Extract the (x, y) coordinate from the center of the cell holding the provided text.  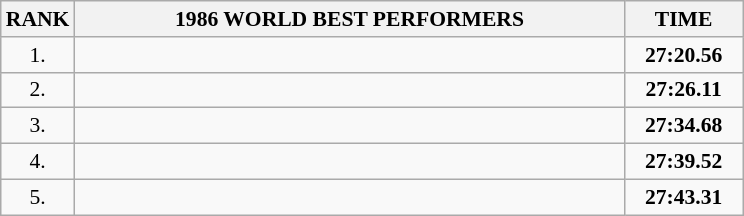
27:26.11 (684, 90)
27:20.56 (684, 55)
3. (38, 126)
1. (38, 55)
RANK (38, 19)
27:39.52 (684, 162)
5. (38, 197)
27:43.31 (684, 197)
2. (38, 90)
TIME (684, 19)
4. (38, 162)
27:34.68 (684, 126)
1986 WORLD BEST PERFORMERS (349, 19)
